Find where the given text appears and provide that cell's center as [x, y] coordinate. 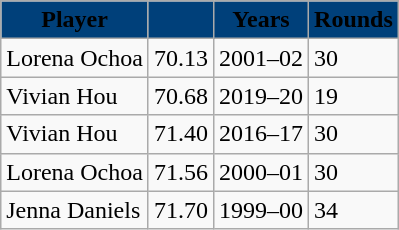
Years [260, 20]
1999–00 [260, 210]
2016–17 [260, 134]
19 [354, 96]
Rounds [354, 20]
Player [75, 20]
70.68 [180, 96]
2000–01 [260, 172]
2001–02 [260, 58]
71.56 [180, 172]
71.70 [180, 210]
71.40 [180, 134]
70.13 [180, 58]
Jenna Daniels [75, 210]
2019–20 [260, 96]
34 [354, 210]
